Pinpoint the cell where the given text exists, returning its [x, y] midpoint coordinate. 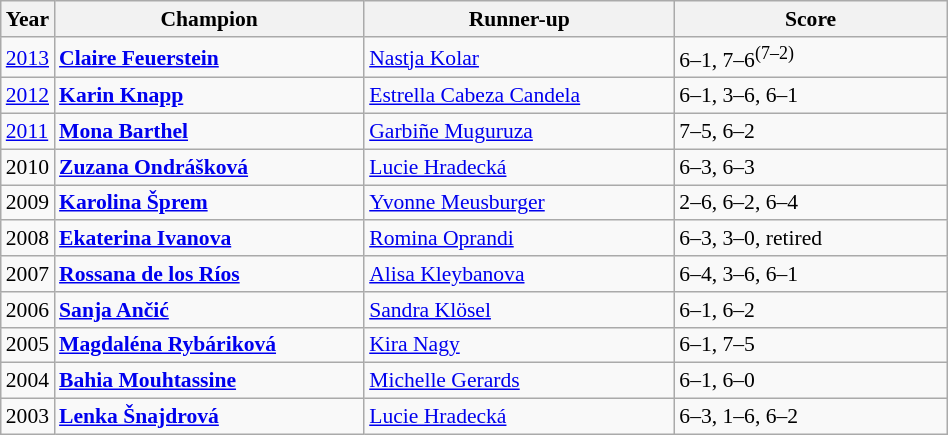
Ekaterina Ivanova [209, 239]
2–6, 6–2, 6–4 [810, 203]
2009 [28, 203]
2012 [28, 96]
Sandra Klösel [519, 310]
6–1, 6–2 [810, 310]
Sanja Ančić [209, 310]
Runner-up [519, 19]
Romina Oprandi [519, 239]
Mona Barthel [209, 132]
Lenka Šnajdrová [209, 417]
Karin Knapp [209, 96]
Karolina Šprem [209, 203]
2004 [28, 381]
2010 [28, 167]
6–3, 6–3 [810, 167]
Rossana de los Ríos [209, 274]
Estrella Cabeza Candela [519, 96]
Claire Feuerstein [209, 58]
2013 [28, 58]
6–1, 7–6(7–2) [810, 58]
Alisa Kleybanova [519, 274]
Magdaléna Rybáriková [209, 345]
7–5, 6–2 [810, 132]
2005 [28, 345]
2006 [28, 310]
Kira Nagy [519, 345]
Garbiñe Muguruza [519, 132]
2011 [28, 132]
Nastja Kolar [519, 58]
Zuzana Ondrášková [209, 167]
6–3, 1–6, 6–2 [810, 417]
Year [28, 19]
6–1, 6–0 [810, 381]
6–1, 3–6, 6–1 [810, 96]
Bahia Mouhtassine [209, 381]
6–4, 3–6, 6–1 [810, 274]
2007 [28, 274]
6–3, 3–0, retired [810, 239]
Michelle Gerards [519, 381]
6–1, 7–5 [810, 345]
2008 [28, 239]
2003 [28, 417]
Yvonne Meusburger [519, 203]
Champion [209, 19]
Score [810, 19]
